Determine the (X, Y) coordinate at the center of the cell enclosing the given text.  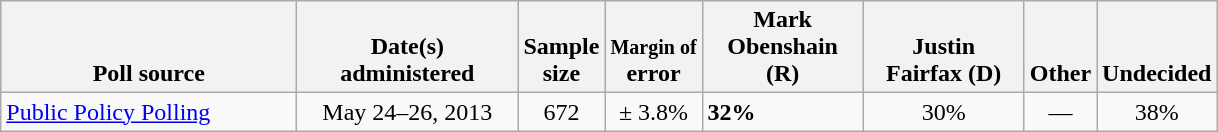
Samplesize (562, 47)
± 3.8% (654, 112)
32% (782, 112)
Other (1060, 47)
JustinFairfax (D) (944, 47)
38% (1157, 112)
672 (562, 112)
30% (944, 112)
Undecided (1157, 47)
MarkObenshain (R) (782, 47)
Public Policy Polling (149, 112)
May 24–26, 2013 (408, 112)
Poll source (149, 47)
Margin oferror (654, 47)
Date(s)administered (408, 47)
— (1060, 112)
